Return (X, Y) of the center of cell containing provided text 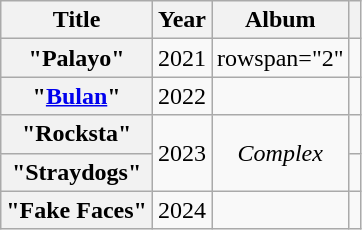
2024 (182, 210)
Title (77, 20)
"Rocksta" (77, 134)
rowspan="2" (281, 58)
Year (182, 20)
"Bulan" (77, 96)
Album (281, 20)
2022 (182, 96)
2021 (182, 58)
"Straydogs" (77, 172)
2023 (182, 153)
"Fake Faces" (77, 210)
Complex (281, 153)
"Palayo" (77, 58)
